From the cell containing the given text, extract its center point as [x, y] coordinate. 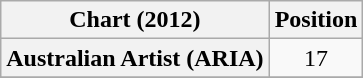
Chart (2012) [135, 20]
Position [316, 20]
17 [316, 58]
Australian Artist (ARIA) [135, 58]
